Detect which cell encompasses the target text, then output its [x, y] center coordinate. 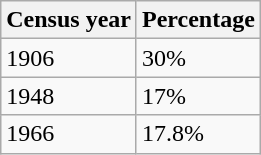
Percentage [198, 20]
1966 [69, 134]
Census year [69, 20]
1906 [69, 58]
30% [198, 58]
17% [198, 96]
1948 [69, 96]
17.8% [198, 134]
